Return the [X, Y] coordinate for the center point of the cell that contains the specified text.  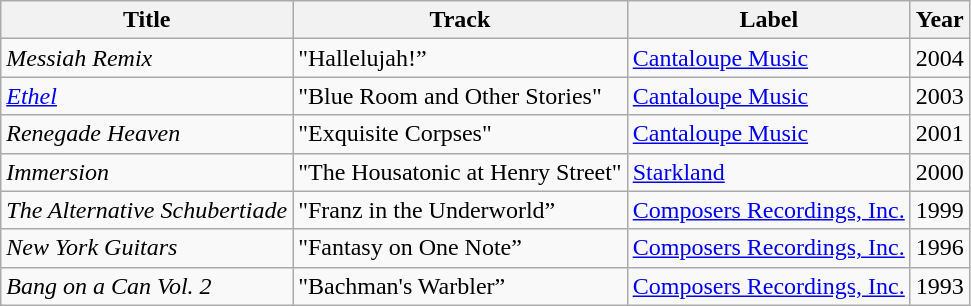
The Alternative Schubertiade [147, 210]
1999 [940, 210]
2003 [940, 96]
Track [460, 20]
"Fantasy on One Note” [460, 248]
"Franz in the Underworld” [460, 210]
Renegade Heaven [147, 134]
Immersion [147, 172]
Year [940, 20]
New York Guitars [147, 248]
2004 [940, 58]
1993 [940, 286]
Bang on a Can Vol. 2 [147, 286]
"Exquisite Corpses" [460, 134]
"Blue Room and Other Stories" [460, 96]
Messiah Remix [147, 58]
2000 [940, 172]
"Bachman's Warbler” [460, 286]
"Hallelujah!” [460, 58]
Label [768, 20]
2001 [940, 134]
Ethel [147, 96]
Title [147, 20]
1996 [940, 248]
"The Housatonic at Henry Street" [460, 172]
Starkland [768, 172]
